Identify which cell holds the provided text, then report its [x, y] central coordinate. 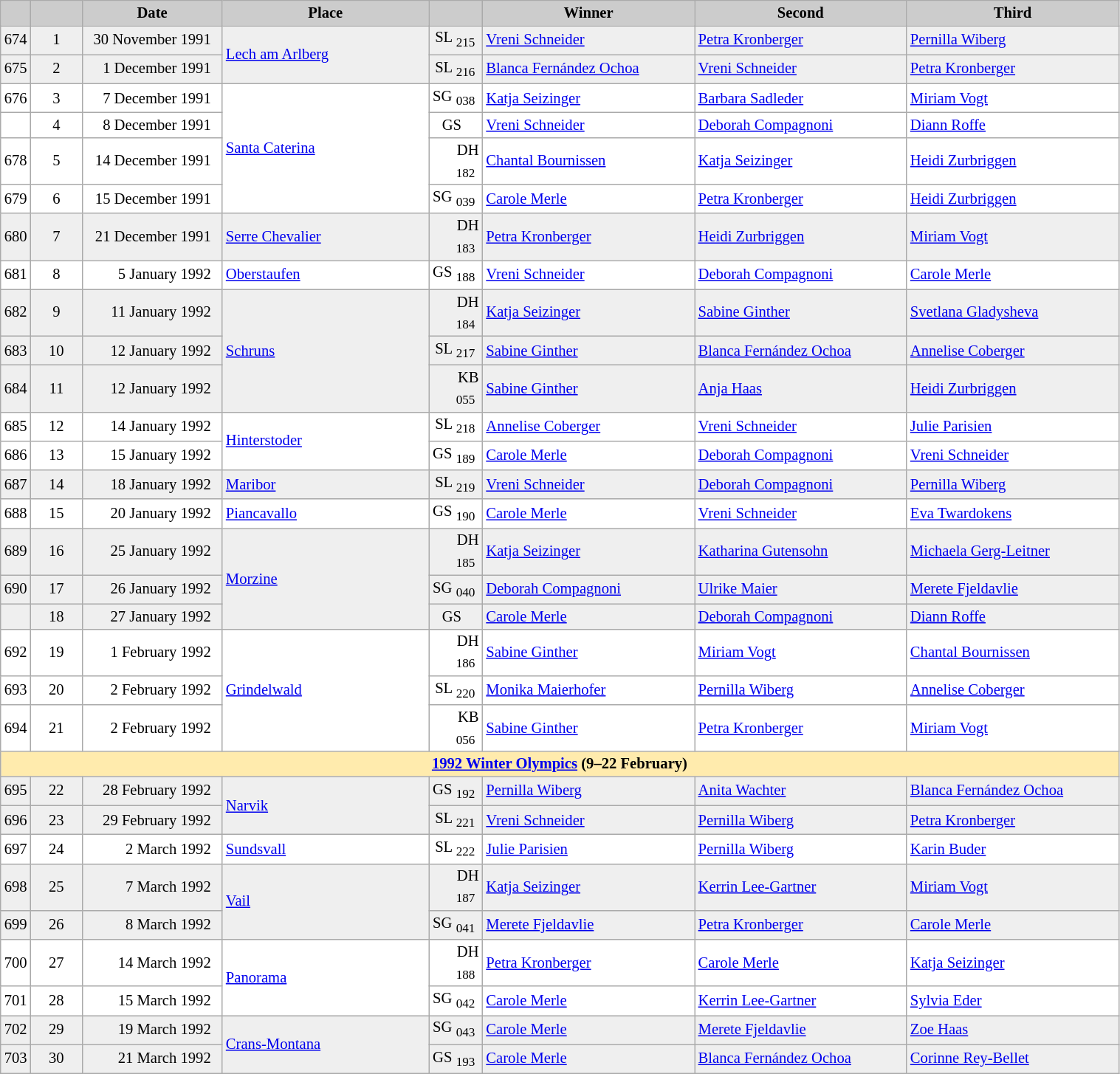
Third [1013, 13]
2 [56, 69]
Crans-Montana [326, 1044]
701 [16, 1001]
7 [56, 236]
SG 042 [456, 1001]
676 [16, 97]
DH 188 [456, 963]
SG 038 [456, 97]
SL 215 [456, 40]
19 March 1992 [152, 1029]
Oberstaufen [326, 275]
Svetlana Gladysheva [1013, 313]
11 [56, 388]
SL 218 [456, 427]
Date [152, 13]
Grindelwald [326, 690]
27 [56, 963]
Anja Haas [800, 388]
1992 Winter Olympics (9–22 February) [560, 764]
Lech am Arlberg [326, 55]
Vail [326, 902]
Place [326, 13]
8 March 1992 [152, 924]
23 [56, 819]
SG 039 [456, 199]
6 [56, 199]
693 [16, 689]
674 [16, 40]
Second [800, 13]
695 [16, 791]
18 [56, 616]
Serre Chevalier [326, 236]
697 [16, 849]
DH 185 [456, 551]
21 March 1992 [152, 1058]
Karin Buder [1013, 849]
Corinne Rey-Bellet [1013, 1058]
5 [56, 161]
GS 188 [456, 275]
15 January 1992 [152, 455]
20 January 1992 [152, 514]
24 [56, 849]
Barbara Sadleder [800, 97]
690 [16, 589]
688 [16, 514]
26 January 1992 [152, 589]
700 [16, 963]
Panorama [326, 977]
1 [56, 40]
678 [16, 161]
12 [56, 427]
1 December 1991 [152, 69]
14 January 1992 [152, 427]
8 December 1991 [152, 125]
KB 056 [456, 728]
DH 183 [456, 236]
Piancavallo [326, 514]
3 [56, 97]
698 [16, 887]
11 January 1992 [152, 313]
682 [16, 313]
SL 216 [456, 69]
14 March 1992 [152, 963]
18 January 1992 [152, 484]
5 January 1992 [152, 275]
Sylvia Eder [1013, 1001]
702 [16, 1029]
681 [16, 275]
Zoe Haas [1013, 1029]
14 December 1991 [152, 161]
Anita Wachter [800, 791]
25 January 1992 [152, 551]
Morzine [326, 578]
Santa Caterina [326, 148]
15 December 1991 [152, 199]
675 [16, 69]
Sundsvall [326, 849]
689 [16, 551]
679 [16, 199]
16 [56, 551]
GS 192 [456, 791]
1 February 1992 [152, 653]
29 [56, 1029]
703 [16, 1058]
30 November 1991 [152, 40]
27 January 1992 [152, 616]
28 [56, 1001]
692 [16, 653]
26 [56, 924]
Katharina Gutensohn [800, 551]
7 December 1991 [152, 97]
28 February 1992 [152, 791]
20 [56, 689]
699 [16, 924]
13 [56, 455]
683 [16, 350]
687 [16, 484]
Michaela Gerg-Leitner [1013, 551]
SL 220 [456, 689]
SL 221 [456, 819]
680 [16, 236]
Winner [588, 13]
30 [56, 1058]
Maribor [326, 484]
10 [56, 350]
Schruns [326, 351]
4 [56, 125]
SG 041 [456, 924]
SL 217 [456, 350]
21 December 1991 [152, 236]
15 March 1992 [152, 1001]
SL 222 [456, 849]
Narvik [326, 806]
25 [56, 887]
Ulrike Maier [800, 589]
685 [16, 427]
684 [16, 388]
694 [16, 728]
GS 190 [456, 514]
DH 184 [456, 313]
7 March 1992 [152, 887]
686 [16, 455]
14 [56, 484]
Monika Maierhofer [588, 689]
15 [56, 514]
GS 189 [456, 455]
2 March 1992 [152, 849]
SG 043 [456, 1029]
DH 187 [456, 887]
KB 055 [456, 388]
8 [56, 275]
29 February 1992 [152, 819]
696 [16, 819]
19 [56, 653]
GS 193 [456, 1058]
SL 219 [456, 484]
9 [56, 313]
SG 040 [456, 589]
Eva Twardokens [1013, 514]
17 [56, 589]
22 [56, 791]
DH 186 [456, 653]
21 [56, 728]
Hinterstoder [326, 441]
DH 182 [456, 161]
